Provide the (x, y) coordinate of the cell's center where the given text is located.  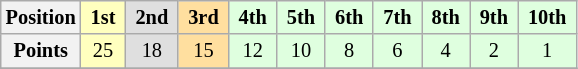
1 (547, 51)
12 (253, 51)
5th (301, 17)
18 (152, 51)
6 (397, 51)
3rd (203, 17)
1st (104, 17)
Position (41, 17)
8th (446, 17)
10th (547, 17)
6th (349, 17)
4 (446, 51)
10 (301, 51)
25 (104, 51)
7th (397, 17)
2 (494, 51)
8 (349, 51)
Points (41, 51)
15 (203, 51)
9th (494, 17)
4th (253, 17)
2nd (152, 17)
